Pinpoint the cell where the given text exists, returning its [X, Y] midpoint coordinate. 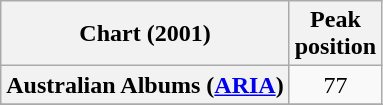
Peakposition [335, 34]
Chart (2001) [145, 34]
Australian Albums (ARIA) [145, 85]
77 [335, 85]
